Determine the [X, Y] coordinate at the center of the cell enclosing the given text.  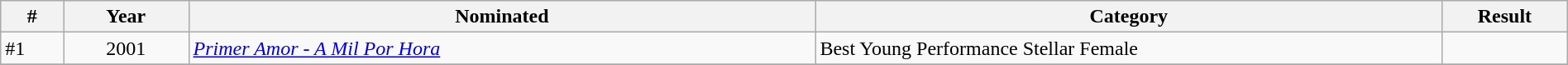
Category [1129, 17]
Best Young Performance Stellar Female [1129, 48]
2001 [126, 48]
# [32, 17]
#1 [32, 48]
Nominated [502, 17]
Primer Amor - A Mil Por Hora [502, 48]
Year [126, 17]
Result [1505, 17]
